Output the [x, y] coordinate of the center of the cell containing the given text.  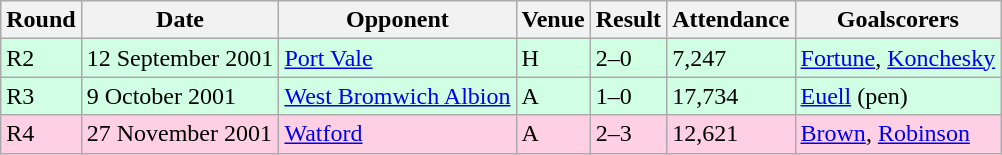
West Bromwich Albion [398, 96]
12,621 [731, 134]
2–0 [628, 58]
7,247 [731, 58]
9 October 2001 [180, 96]
R2 [41, 58]
1–0 [628, 96]
Date [180, 20]
17,734 [731, 96]
Goalscorers [898, 20]
R4 [41, 134]
12 September 2001 [180, 58]
Watford [398, 134]
Euell (pen) [898, 96]
Round [41, 20]
H [553, 58]
R3 [41, 96]
Fortune, Konchesky [898, 58]
2–3 [628, 134]
Attendance [731, 20]
Opponent [398, 20]
Venue [553, 20]
Brown, Robinson [898, 134]
Result [628, 20]
Port Vale [398, 58]
27 November 2001 [180, 134]
